Return the (x, y) coordinate for the center point of the cell that contains the specified text.  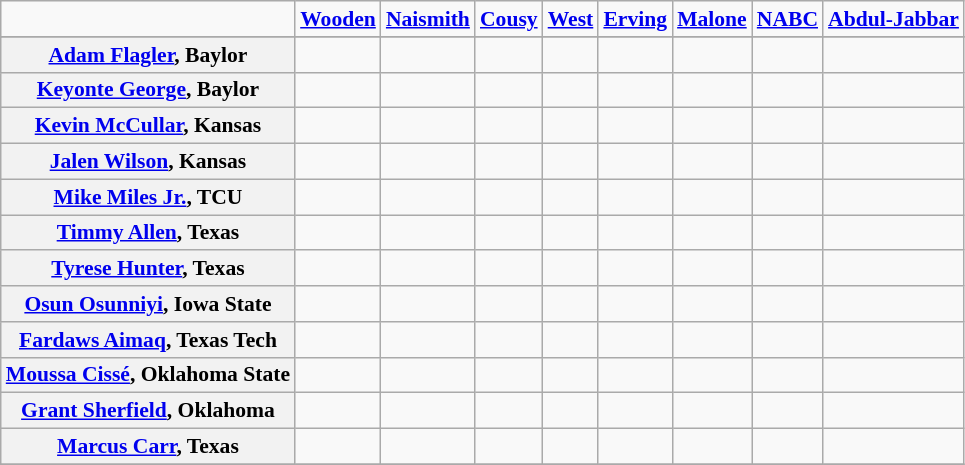
Jalen Wilson, Kansas (148, 162)
Adam Flagler, Baylor (148, 55)
Moussa Cissé, Oklahoma State (148, 375)
Keyonte George, Baylor (148, 90)
Osun Osunniyi, Iowa State (148, 304)
Grant Sherfield, Oklahoma (148, 411)
Naismith (428, 19)
Wooden (338, 19)
Timmy Allen, Texas (148, 233)
Abdul-Jabbar (894, 19)
NABC (788, 19)
Marcus Carr, Texas (148, 447)
Fardaws Aimaq, Texas Tech (148, 340)
Mike Miles Jr., TCU (148, 197)
Tyrese Hunter, Texas (148, 269)
Erving (635, 19)
Cousy (509, 19)
Malone (712, 19)
West (571, 19)
Kevin McCullar, Kansas (148, 126)
